Determine the (X, Y) coordinate at the center of the cell enclosing the given text.  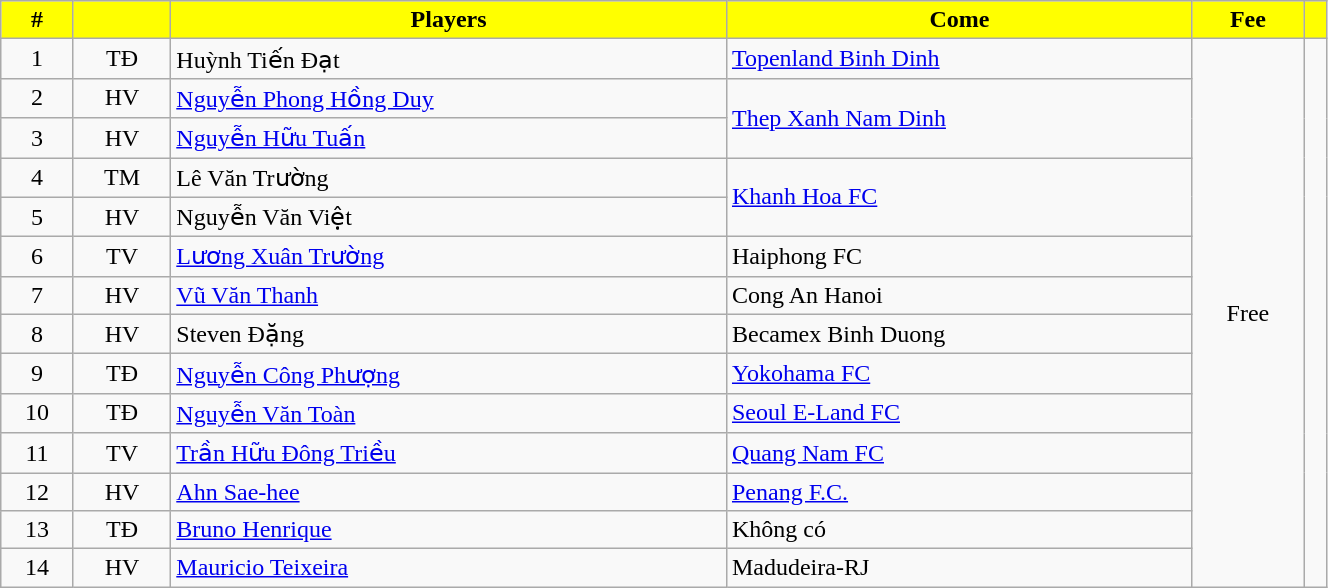
Ahn Sae-hee (449, 491)
Quang Nam FC (959, 453)
Nguyễn Văn Việt (449, 217)
Steven Đặng (449, 334)
Nguyễn Công Phượng (449, 374)
4 (38, 178)
Nguyễn Phong Hồng Duy (449, 98)
Lê Văn Trường (449, 178)
Haiphong FC (959, 257)
Huỳnh Tiến Đạt (449, 59)
Come (959, 20)
8 (38, 334)
Trần Hữu Đông Triều (449, 453)
10 (38, 413)
Bruno Henrique (449, 530)
2 (38, 98)
Free (1248, 313)
Nguyễn Văn Toàn (449, 413)
Thep Xanh Nam Dinh (959, 118)
Yokohama FC (959, 374)
3 (38, 138)
Becamex Binh Duong (959, 334)
6 (38, 257)
Mauricio Teixeira (449, 568)
1 (38, 59)
11 (38, 453)
Lương Xuân Trường (449, 257)
Seoul E-Land FC (959, 413)
Nguyễn Hữu Tuấn (449, 138)
12 (38, 491)
9 (38, 374)
Fee (1248, 20)
Cong An Hanoi (959, 295)
13 (38, 530)
Topenland Binh Dinh (959, 59)
Vũ Văn Thanh (449, 295)
Khanh Hoa FC (959, 198)
# (38, 20)
14 (38, 568)
Madudeira-RJ (959, 568)
Penang F.C. (959, 491)
TM (122, 178)
7 (38, 295)
Không có (959, 530)
Players (449, 20)
5 (38, 217)
